Detect which cell encompasses the target text, then output its (x, y) center coordinate. 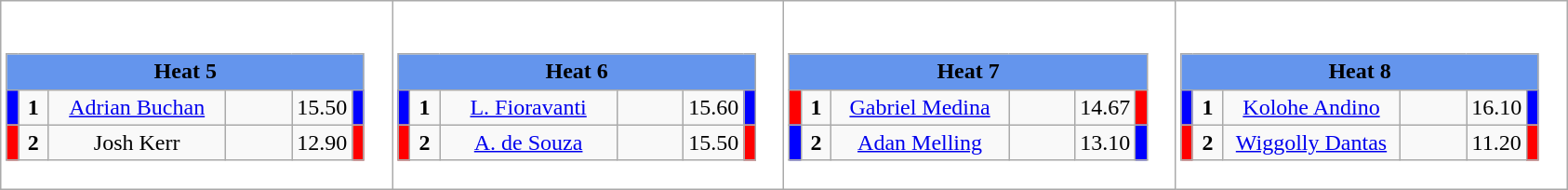
Heat 7 1 Gabriel Medina 14.67 2 Adan Melling 13.10 (980, 95)
Heat 8 (1360, 72)
A. de Souza (528, 142)
Adan Melling (921, 142)
Heat 5 1 Adrian Buchan 15.50 2 Josh Kerr 12.90 (197, 95)
Heat 6 (577, 72)
Heat 8 1 Kolohe Andino 16.10 2 Wiggolly Dantas 11.20 (1371, 95)
Heat 6 1 L. Fioravanti 15.60 2 A. de Souza 15.50 (588, 95)
Gabriel Medina (921, 107)
Heat 7 (968, 72)
15.60 (714, 107)
Heat 5 (185, 72)
Josh Kerr (138, 142)
13.10 (1105, 142)
Adrian Buchan (138, 107)
12.90 (322, 142)
11.20 (1497, 142)
Kolohe Andino (1311, 107)
14.67 (1105, 107)
Wiggolly Dantas (1311, 142)
L. Fioravanti (528, 107)
16.10 (1497, 107)
